Capture the cell that displays the provided text and extract its [X, Y] central coordinate. 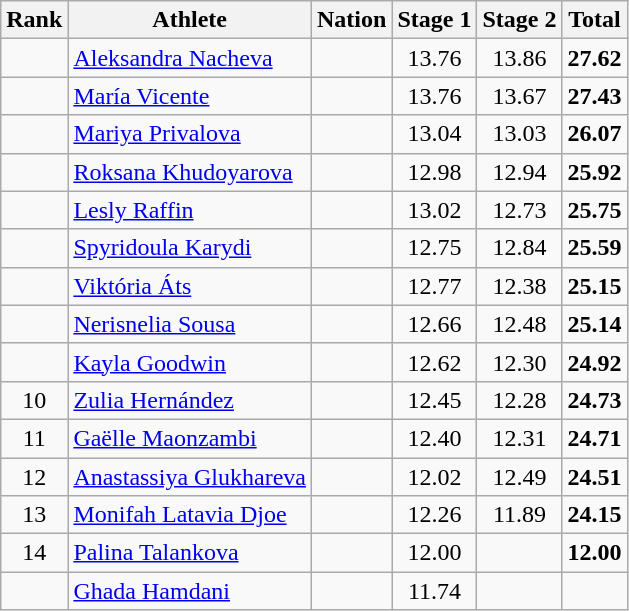
Stage 1 [434, 20]
Viktória Áts [190, 286]
Total [594, 20]
Roksana Khudoyarova [190, 172]
12.73 [520, 210]
Lesly Raffin [190, 210]
10 [34, 400]
13.03 [520, 134]
María Vicente [190, 96]
12.30 [520, 362]
27.43 [594, 96]
12.66 [434, 324]
14 [34, 553]
Ghada Hamdani [190, 591]
12.02 [434, 477]
11.74 [434, 591]
Spyridoula Karydi [190, 248]
Kayla Goodwin [190, 362]
12.75 [434, 248]
13.67 [520, 96]
12.77 [434, 286]
25.92 [594, 172]
12.62 [434, 362]
24.92 [594, 362]
25.59 [594, 248]
12.45 [434, 400]
13.04 [434, 134]
13.86 [520, 58]
12.31 [520, 438]
12.49 [520, 477]
25.75 [594, 210]
24.71 [594, 438]
Monifah Latavia Djoe [190, 515]
12.38 [520, 286]
25.15 [594, 286]
Athlete [190, 20]
Palina Talankova [190, 553]
Zulia Hernández [190, 400]
Gaëlle Maonzambi [190, 438]
Stage 2 [520, 20]
26.07 [594, 134]
24.15 [594, 515]
24.51 [594, 477]
12.40 [434, 438]
Mariya Privalova [190, 134]
12.48 [520, 324]
12.26 [434, 515]
Rank [34, 20]
24.73 [594, 400]
Nerisnelia Sousa [190, 324]
25.14 [594, 324]
12.28 [520, 400]
13 [34, 515]
13.02 [434, 210]
Aleksandra Nacheva [190, 58]
27.62 [594, 58]
12 [34, 477]
12.84 [520, 248]
Anastassiya Glukhareva [190, 477]
12.94 [520, 172]
11 [34, 438]
11.89 [520, 515]
12.98 [434, 172]
Nation [352, 20]
